For the text-containing cell, return its midpoint in (x, y) coordinate format. 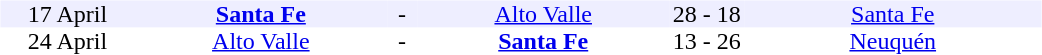
24 April (67, 42)
17 April (67, 14)
28 - 18 (707, 14)
Neuquén (893, 42)
13 - 26 (707, 42)
